Search for the cell housing the specified text and yield its [x, y] center coordinate. 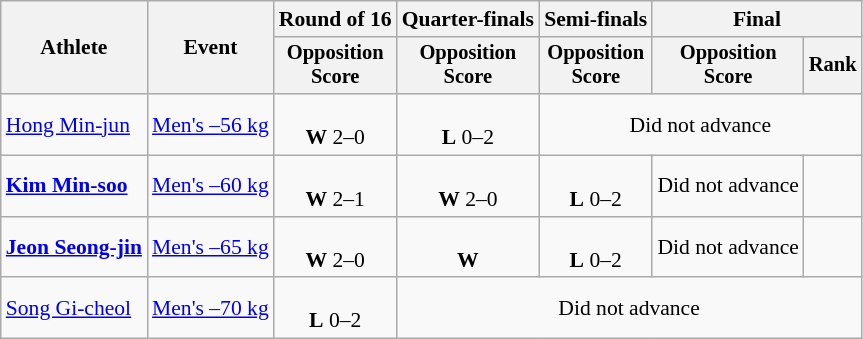
Semi-finals [596, 19]
Round of 16 [336, 19]
Rank [833, 66]
Men's –70 kg [210, 308]
W 2–1 [336, 186]
Jeon Seong-jin [74, 248]
Hong Min-jun [74, 124]
Men's –56 kg [210, 124]
Athlete [74, 48]
Quarter-finals [468, 19]
Event [210, 48]
Men's –60 kg [210, 186]
Song Gi-cheol [74, 308]
Men's –65 kg [210, 248]
Kim Min-soo [74, 186]
Final [756, 19]
W [468, 248]
